Determine the [x, y] coordinate at the center of the cell enclosing the given text.  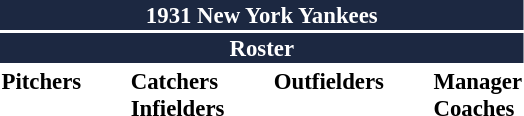
1931 New York Yankees [262, 15]
Roster [262, 48]
